Capture the cell that displays the provided text and extract its (x, y) central coordinate. 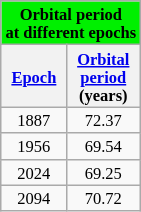
Orbitalperiod(years) (103, 76)
69.54 (103, 146)
Orbital periodat different epochs (70, 23)
2094 (34, 198)
72.37 (103, 120)
1887 (34, 120)
1956 (34, 146)
2024 (34, 172)
69.25 (103, 172)
Epoch (34, 76)
70.72 (103, 198)
